Identify which cell holds the provided text, then report its (X, Y) central coordinate. 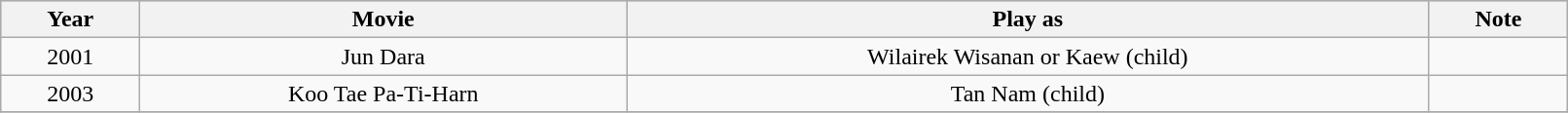
2001 (70, 56)
Play as (1028, 19)
Koo Tae Pa-Ti-Harn (383, 94)
2003 (70, 94)
Movie (383, 19)
Wilairek Wisanan or Kaew (child) (1028, 56)
Jun Dara (383, 56)
Tan Nam (child) (1028, 94)
Year (70, 19)
Note (1499, 19)
